Scan for the cell matching the given text and deliver its [X, Y] coordinate at center. 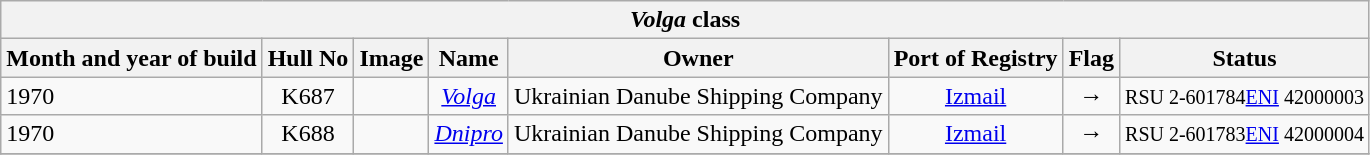
Volga class [686, 20]
RSU 2-601784ENI 42000003 [1245, 96]
Month and year of build [132, 58]
Owner [698, 58]
Dnipro [469, 134]
Image [392, 58]
Status [1245, 58]
Volga [469, 96]
K688 [308, 134]
Hull No [308, 58]
Port of Registry [976, 58]
K687 [308, 96]
Name [469, 58]
RSU 2-601783ENI 42000004 [1245, 134]
Flag [1091, 58]
